Find where the given text appears and provide that cell's center as [x, y] coordinate. 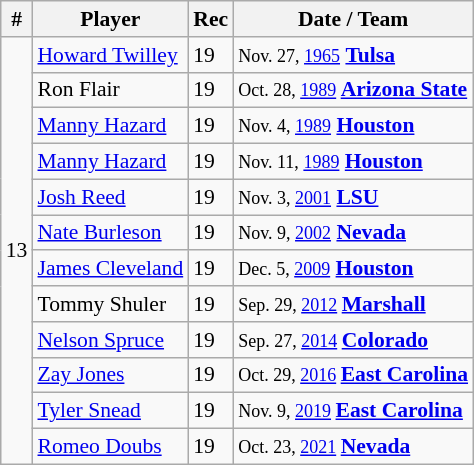
Nelson Spruce [110, 340]
Nov. 11, 1989 Houston [353, 162]
Player [110, 19]
Nov. 4, 1989 Houston [353, 126]
Zay Jones [110, 375]
Josh Reed [110, 197]
Nov. 27, 1965 Tulsa [353, 55]
Oct. 29, 2016 East Carolina [353, 375]
Tommy Shuler [110, 304]
Oct. 23, 2021 Nevada [353, 447]
Oct. 28, 1989 Arizona State [353, 90]
Tyler Snead [110, 411]
Nov. 3, 2001 LSU [353, 197]
Nate Burleson [110, 233]
Sep. 29, 2012 Marshall [353, 304]
Howard Twilley [110, 55]
James Cleveland [110, 269]
Nov. 9, 2019 East Carolina [353, 411]
Romeo Doubs [110, 447]
Sep. 27, 2014 Colorado [353, 340]
Ron Flair [110, 90]
Dec. 5, 2009 Houston [353, 269]
Nov. 9, 2002 Nevada [353, 233]
# [17, 19]
Date / Team [353, 19]
13 [17, 251]
Rec [210, 19]
